Determine the (x, y) coordinate at the center of the cell enclosing the given text.  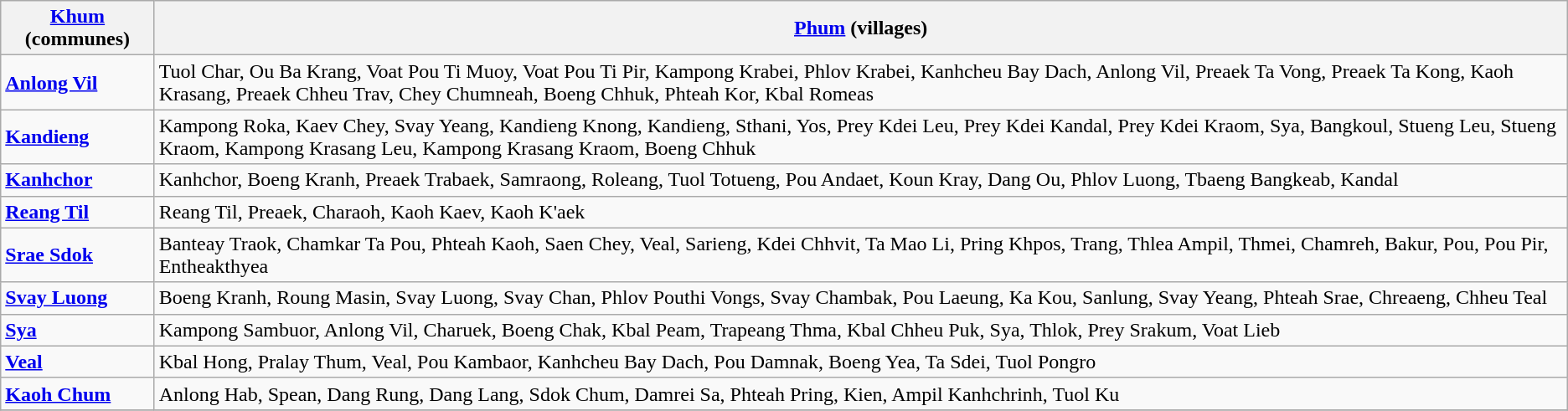
Reang Til (77, 212)
Kanhchor (77, 180)
Kandieng (77, 137)
Srae Sdok (77, 254)
Kanhchor, Boeng Kranh, Preaek Trabaek, Samraong, Roleang, Tuol Totueng, Pou Andaet, Koun Kray, Dang Ou, Phlov Luong, Tbaeng Bangkeab, Kandal (861, 180)
Phum (villages) (861, 28)
Kbal Hong, Pralay Thum, Veal, Pou Kambaor, Kanhcheu Bay Dach, Pou Damnak, Boeng Yea, Ta Sdei, Tuol Pongro (861, 362)
Veal (77, 362)
Anlong Vil (77, 82)
Reang Til, Preaek, Charaoh, Kaoh Kaev, Kaoh K'aek (861, 212)
Kampong Sambuor, Anlong Vil, Charuek, Boeng Chak, Kbal Peam, Trapeang Thma, Kbal Chheu Puk, Sya, Thlok, Prey Srakum, Voat Lieb (861, 330)
Anlong Hab, Spean, Dang Rung, Dang Lang, Sdok Chum, Damrei Sa, Phteah Pring, Kien, Ampil Kanhchrinh, Tuol Ku (861, 393)
Khum (communes) (77, 28)
Kaoh Chum (77, 393)
Sya (77, 330)
Svay Luong (77, 298)
